Search for the cell housing the specified text and yield its [x, y] center coordinate. 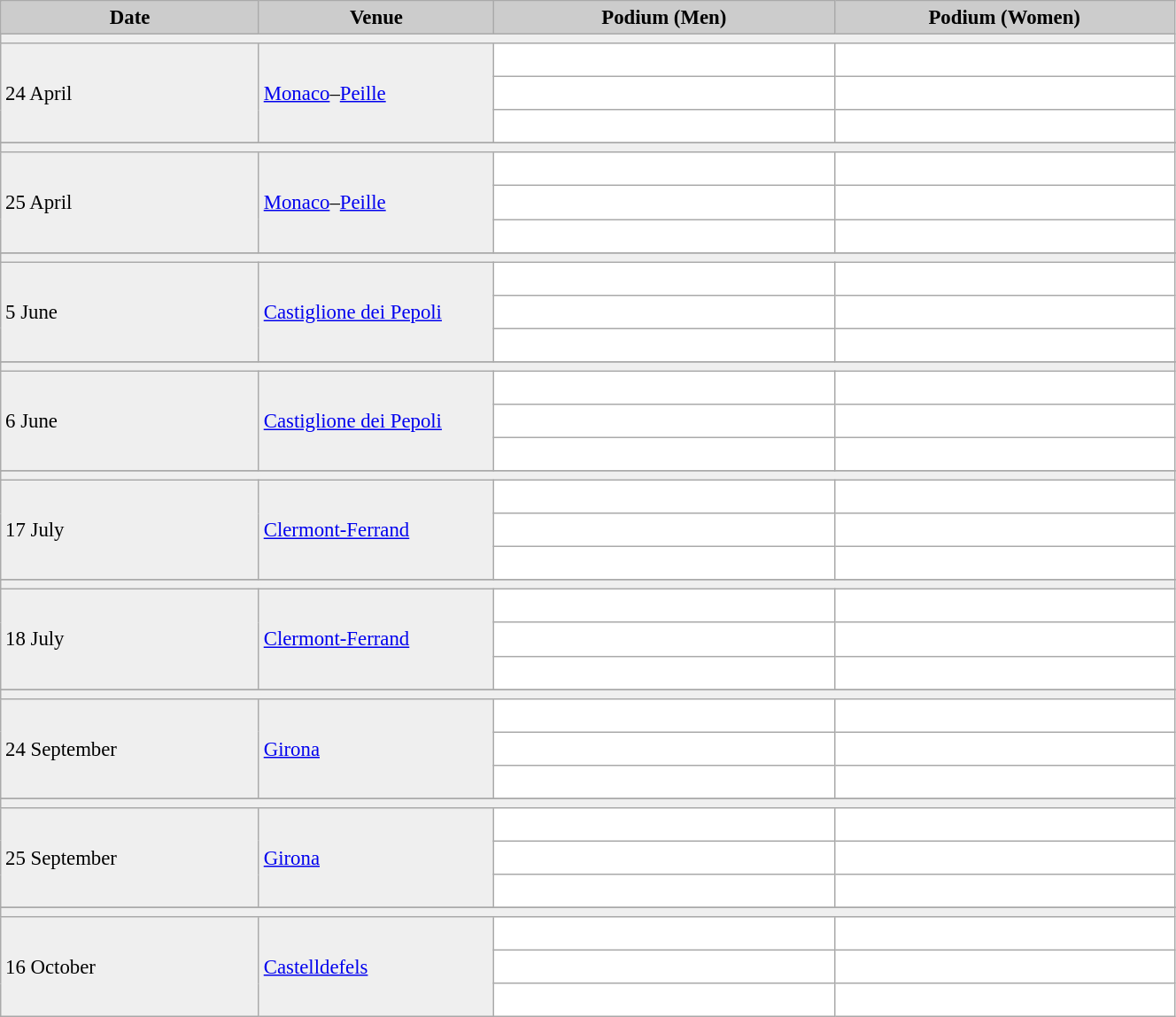
Castelldefels [375, 967]
25 September [130, 859]
17 July [130, 531]
6 June [130, 421]
Podium (Men) [664, 18]
Podium (Women) [1004, 18]
25 April [130, 202]
5 June [130, 312]
18 July [130, 639]
24 April [130, 94]
Venue [375, 18]
Date [130, 18]
16 October [130, 967]
24 September [130, 749]
